Capture the cell that displays the provided text and extract its (x, y) central coordinate. 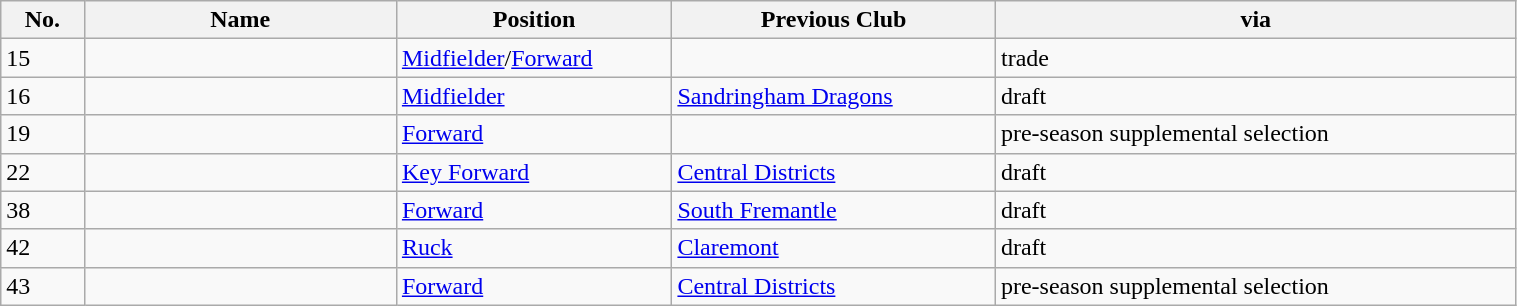
Key Forward (534, 172)
Name (240, 20)
Position (534, 20)
Claremont (834, 248)
22 (42, 172)
15 (42, 58)
Midfielder/Forward (534, 58)
South Fremantle (834, 210)
43 (42, 286)
via (1256, 20)
Midfielder (534, 96)
38 (42, 210)
Sandringham Dragons (834, 96)
42 (42, 248)
trade (1256, 58)
16 (42, 96)
Previous Club (834, 20)
19 (42, 134)
No. (42, 20)
Ruck (534, 248)
